Find where the given text appears and provide that cell's center as (X, Y) coordinate. 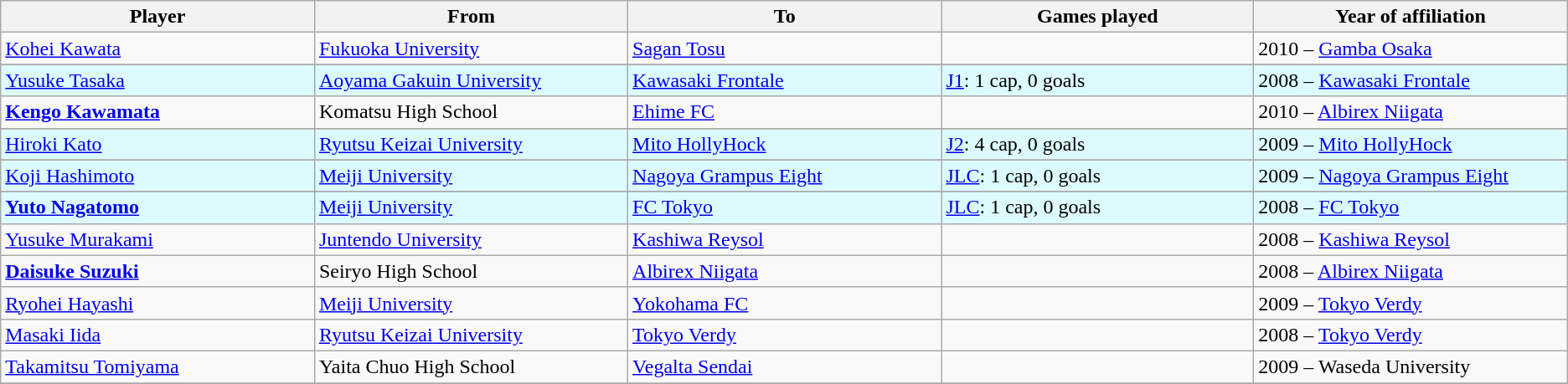
Hiroki Kato (157, 144)
Takamitsu Tomiyama (157, 366)
Year of affiliation (1411, 17)
Masaki Iida (157, 335)
Koji Hashimoto (157, 176)
2008 – FC Tokyo (1411, 207)
J2: 4 cap, 0 goals (1097, 144)
Ehime FC (785, 112)
Ryohei Hayashi (157, 303)
Kengo Kawamata (157, 112)
2008 – Kashiwa Reysol (1411, 239)
Nagoya Grampus Eight (785, 176)
Yaita Chuo High School (471, 366)
Yusuke Murakami (157, 239)
2010 – Gamba Osaka (1411, 49)
Aoyama Gakuin University (471, 80)
Sagan Tosu (785, 49)
Juntendo University (471, 239)
2010 – Albirex Niigata (1411, 112)
To (785, 17)
Fukuoka University (471, 49)
Yuto Nagatomo (157, 207)
2009 – Waseda University (1411, 366)
2009 – Tokyo Verdy (1411, 303)
Daisuke Suzuki (157, 271)
Yokohama FC (785, 303)
Albirex Niigata (785, 271)
Seiryo High School (471, 271)
Vegalta Sendai (785, 366)
Komatsu High School (471, 112)
Kashiwa Reysol (785, 239)
Player (157, 17)
Kohei Kawata (157, 49)
2009 – Mito HollyHock (1411, 144)
2008 – Tokyo Verdy (1411, 335)
Games played (1097, 17)
2008 – Albirex Niigata (1411, 271)
From (471, 17)
Mito HollyHock (785, 144)
Kawasaki Frontale (785, 80)
2008 – Kawasaki Frontale (1411, 80)
J1: 1 cap, 0 goals (1097, 80)
2009 – Nagoya Grampus Eight (1411, 176)
Tokyo Verdy (785, 335)
Yusuke Tasaka (157, 80)
FC Tokyo (785, 207)
